Locate the cell with the specified text and output its [x, y] center coordinate. 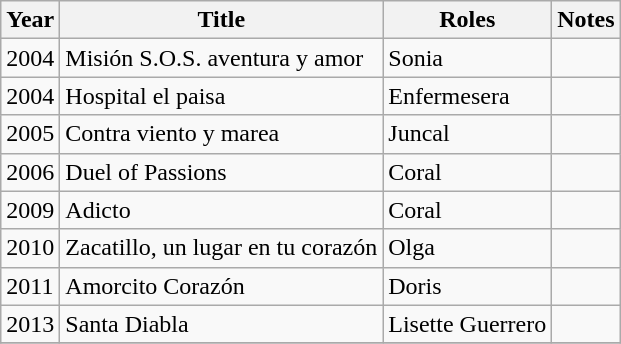
2013 [30, 324]
Duel of Passions [222, 172]
2009 [30, 210]
Juncal [468, 134]
2011 [30, 286]
Misión S.O.S. aventura y amor [222, 58]
Sonia [468, 58]
Santa Diabla [222, 324]
Enfermesera [468, 96]
Doris [468, 286]
Adicto [222, 210]
2010 [30, 248]
Hospital el paisa [222, 96]
Lisette Guerrero [468, 324]
Amorcito Corazón [222, 286]
Olga [468, 248]
2006 [30, 172]
Roles [468, 20]
Year [30, 20]
2005 [30, 134]
Title [222, 20]
Contra viento y marea [222, 134]
Zacatillo, un lugar en tu corazón [222, 248]
Notes [586, 20]
